Pinpoint the cell where the given text exists, returning its (x, y) midpoint coordinate. 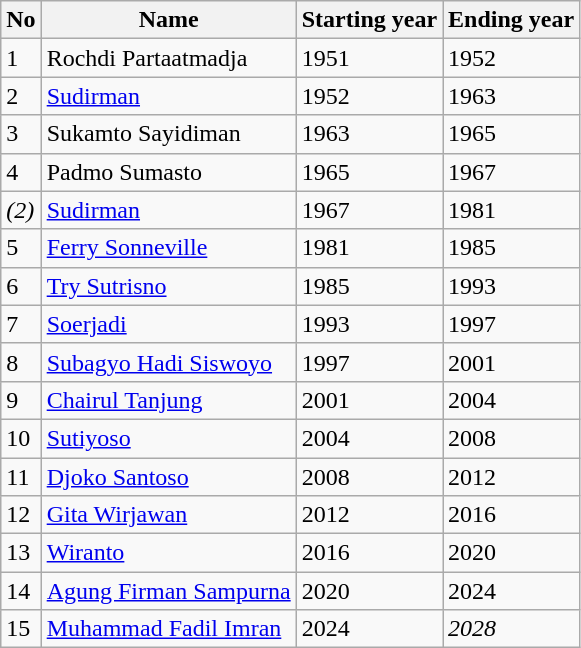
12 (21, 515)
Sutiyoso (168, 438)
Soerjadi (168, 324)
Muhammad Fadil Imran (168, 629)
8 (21, 362)
1951 (369, 58)
7 (21, 324)
No (21, 20)
Subagyo Hadi Siswoyo (168, 362)
Djoko Santoso (168, 477)
3 (21, 134)
2 (21, 96)
11 (21, 477)
13 (21, 553)
Try Sutrisno (168, 286)
1 (21, 58)
15 (21, 629)
Sukamto Sayidiman (168, 134)
Wiranto (168, 553)
(2) (21, 210)
Padmo Sumasto (168, 172)
9 (21, 400)
14 (21, 591)
6 (21, 286)
Rochdi Partaatmadja (168, 58)
Name (168, 20)
10 (21, 438)
Agung Firman Sampurna (168, 591)
5 (21, 248)
Starting year (369, 20)
Ending year (512, 20)
4 (21, 172)
2028 (512, 629)
Ferry Sonneville (168, 248)
Chairul Tanjung (168, 400)
Gita Wirjawan (168, 515)
